Return [x, y] of the center of cell containing provided text 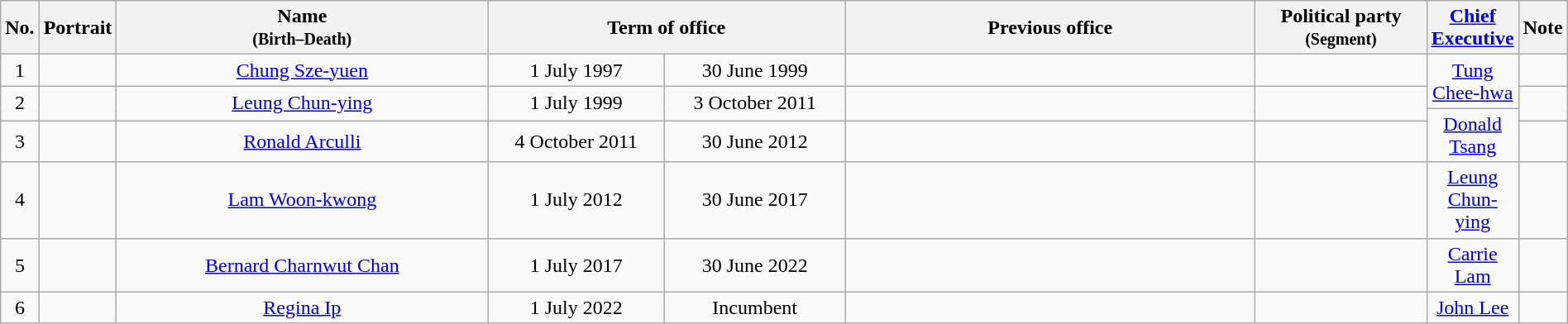
Name(Birth–Death) [303, 28]
Chief Executive [1472, 28]
Term of office [667, 28]
30 June 2017 [755, 200]
Lam Woon-kwong [303, 200]
Chung Sze-yuen [303, 70]
4 October 2011 [576, 141]
1 July 2012 [576, 200]
30 June 1999 [755, 70]
Note [1543, 28]
1 July 2017 [576, 264]
Incumbent [755, 307]
Political party(Segment) [1341, 28]
2 [20, 103]
6 [20, 307]
1 July 2022 [576, 307]
1 July 1997 [576, 70]
3 October 2011 [755, 103]
Regina Ip [303, 307]
Portrait [78, 28]
Tung Chee-hwa [1472, 81]
1 July 1999 [576, 103]
1 [20, 70]
3 [20, 141]
Carrie Lam [1472, 264]
30 June 2012 [755, 141]
Ronald Arculli [303, 141]
Bernard Charnwut Chan [303, 264]
Previous office [1050, 28]
4 [20, 200]
John Lee [1472, 307]
5 [20, 264]
30 June 2022 [755, 264]
Donald Tsang [1472, 136]
No. [20, 28]
